Detect which cell encompasses the target text, then output its (X, Y) center coordinate. 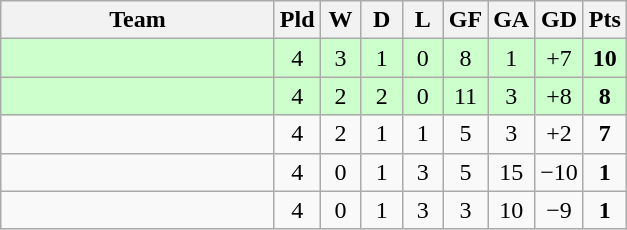
Pts (604, 20)
W (340, 20)
L (422, 20)
GA (512, 20)
−9 (560, 210)
D (382, 20)
11 (465, 96)
GD (560, 20)
7 (604, 134)
+2 (560, 134)
GF (465, 20)
Team (138, 20)
15 (512, 172)
−10 (560, 172)
+7 (560, 58)
+8 (560, 96)
Pld (297, 20)
